Determine the [x, y] coordinate at the center of the cell enclosing the given text.  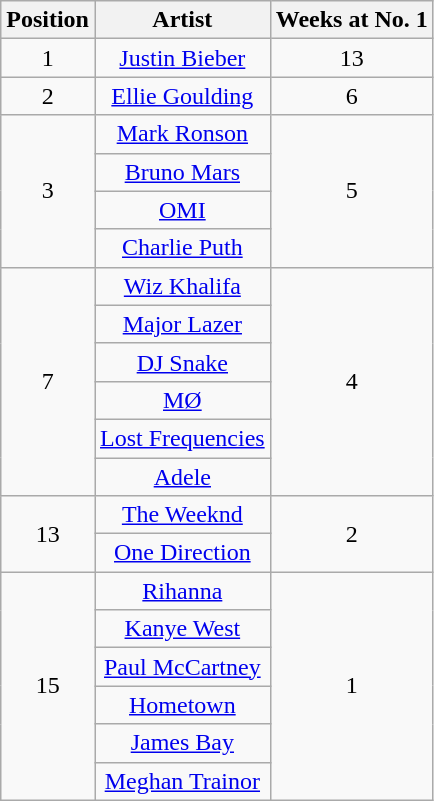
5 [352, 191]
One Direction [182, 553]
Major Lazer [182, 324]
Position [48, 20]
OMI [182, 210]
15 [48, 686]
4 [352, 381]
DJ Snake [182, 362]
6 [352, 96]
The Weeknd [182, 515]
Meghan Trainor [182, 781]
Lost Frequencies [182, 438]
Ellie Goulding [182, 96]
Rihanna [182, 591]
Weeks at No. 1 [352, 20]
Adele [182, 477]
Justin Bieber [182, 58]
Kanye West [182, 629]
Charlie Puth [182, 248]
Bruno Mars [182, 172]
Paul McCartney [182, 667]
Hometown [182, 705]
3 [48, 191]
MØ [182, 400]
Wiz Khalifa [182, 286]
7 [48, 381]
Mark Ronson [182, 134]
James Bay [182, 743]
Artist [182, 20]
